Locate the cell with the specified text and output its (X, Y) center coordinate. 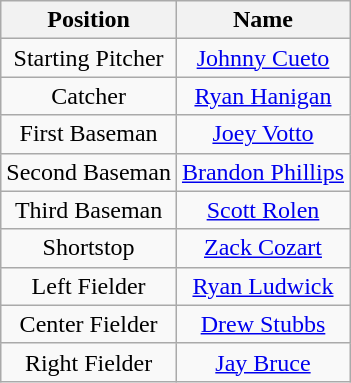
Right Fielder (89, 362)
Catcher (89, 96)
Second Baseman (89, 172)
Drew Stubbs (262, 324)
Ryan Hanigan (262, 96)
Position (89, 20)
Brandon Phillips (262, 172)
Scott Rolen (262, 210)
Shortstop (89, 248)
Starting Pitcher (89, 58)
Ryan Ludwick (262, 286)
Third Baseman (89, 210)
First Baseman (89, 134)
Zack Cozart (262, 248)
Center Fielder (89, 324)
Johnny Cueto (262, 58)
Name (262, 20)
Jay Bruce (262, 362)
Left Fielder (89, 286)
Joey Votto (262, 134)
